Detect which cell encompasses the target text, then output its (x, y) center coordinate. 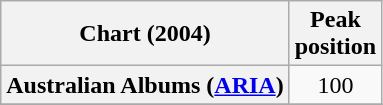
Australian Albums (ARIA) (145, 85)
Chart (2004) (145, 34)
Peakposition (335, 34)
100 (335, 85)
